For the text-containing cell, return its midpoint in (X, Y) coordinate format. 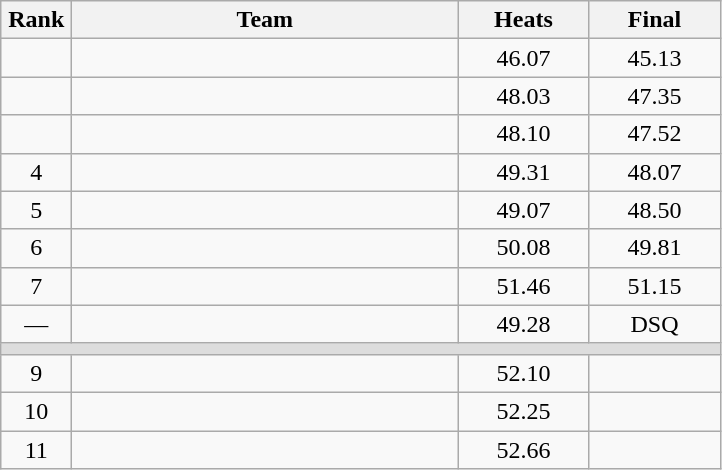
Team (265, 20)
49.81 (654, 248)
46.07 (524, 58)
6 (36, 248)
52.66 (524, 449)
48.07 (654, 172)
DSQ (654, 324)
Rank (36, 20)
Final (654, 20)
45.13 (654, 58)
50.08 (524, 248)
47.35 (654, 96)
52.25 (524, 411)
— (36, 324)
49.31 (524, 172)
49.07 (524, 210)
51.46 (524, 286)
51.15 (654, 286)
47.52 (654, 134)
11 (36, 449)
48.03 (524, 96)
48.10 (524, 134)
Heats (524, 20)
5 (36, 210)
4 (36, 172)
49.28 (524, 324)
7 (36, 286)
48.50 (654, 210)
52.10 (524, 373)
10 (36, 411)
9 (36, 373)
